Determine the [X, Y] coordinate at the center of the cell enclosing the given text.  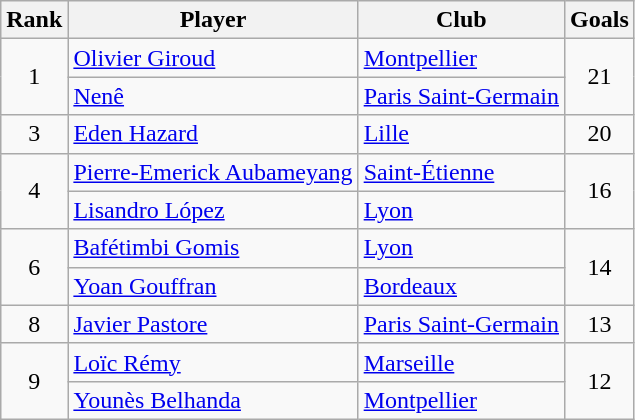
14 [600, 267]
Rank [34, 20]
Lille [461, 134]
6 [34, 267]
Goals [600, 20]
Yoan Gouffran [213, 286]
3 [34, 134]
16 [600, 191]
21 [600, 77]
20 [600, 134]
Bafétimbi Gomis [213, 248]
12 [600, 381]
Lisandro López [213, 210]
13 [600, 324]
1 [34, 77]
4 [34, 191]
Club [461, 20]
Pierre-Emerick Aubameyang [213, 172]
Olivier Giroud [213, 58]
Loïc Rémy [213, 362]
Javier Pastore [213, 324]
Nenê [213, 96]
Bordeaux [461, 286]
Eden Hazard [213, 134]
9 [34, 381]
Saint-Étienne [461, 172]
Player [213, 20]
8 [34, 324]
Younès Belhanda [213, 400]
Marseille [461, 362]
